Output the [X, Y] coordinate of the center of the cell containing the given text.  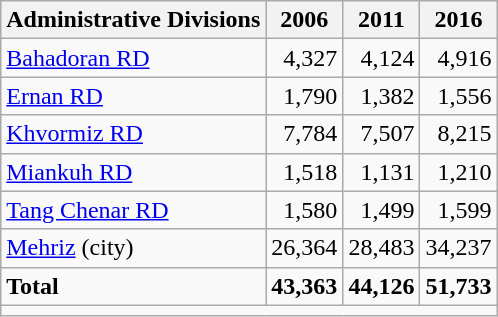
2006 [304, 20]
1,790 [304, 96]
4,124 [382, 58]
8,215 [458, 134]
7,784 [304, 134]
26,364 [304, 248]
2011 [382, 20]
1,210 [458, 172]
34,237 [458, 248]
1,556 [458, 96]
51,733 [458, 286]
Ernan RD [134, 96]
28,483 [382, 248]
Bahadoran RD [134, 58]
7,507 [382, 134]
Administrative Divisions [134, 20]
1,599 [458, 210]
1,382 [382, 96]
1,499 [382, 210]
Khvormiz RD [134, 134]
Mehriz (city) [134, 248]
43,363 [304, 286]
4,327 [304, 58]
Tang Chenar RD [134, 210]
4,916 [458, 58]
1,580 [304, 210]
44,126 [382, 286]
1,518 [304, 172]
2016 [458, 20]
Total [134, 286]
Miankuh RD [134, 172]
1,131 [382, 172]
